Provide the (X, Y) coordinate of the cell's center where the given text is located.  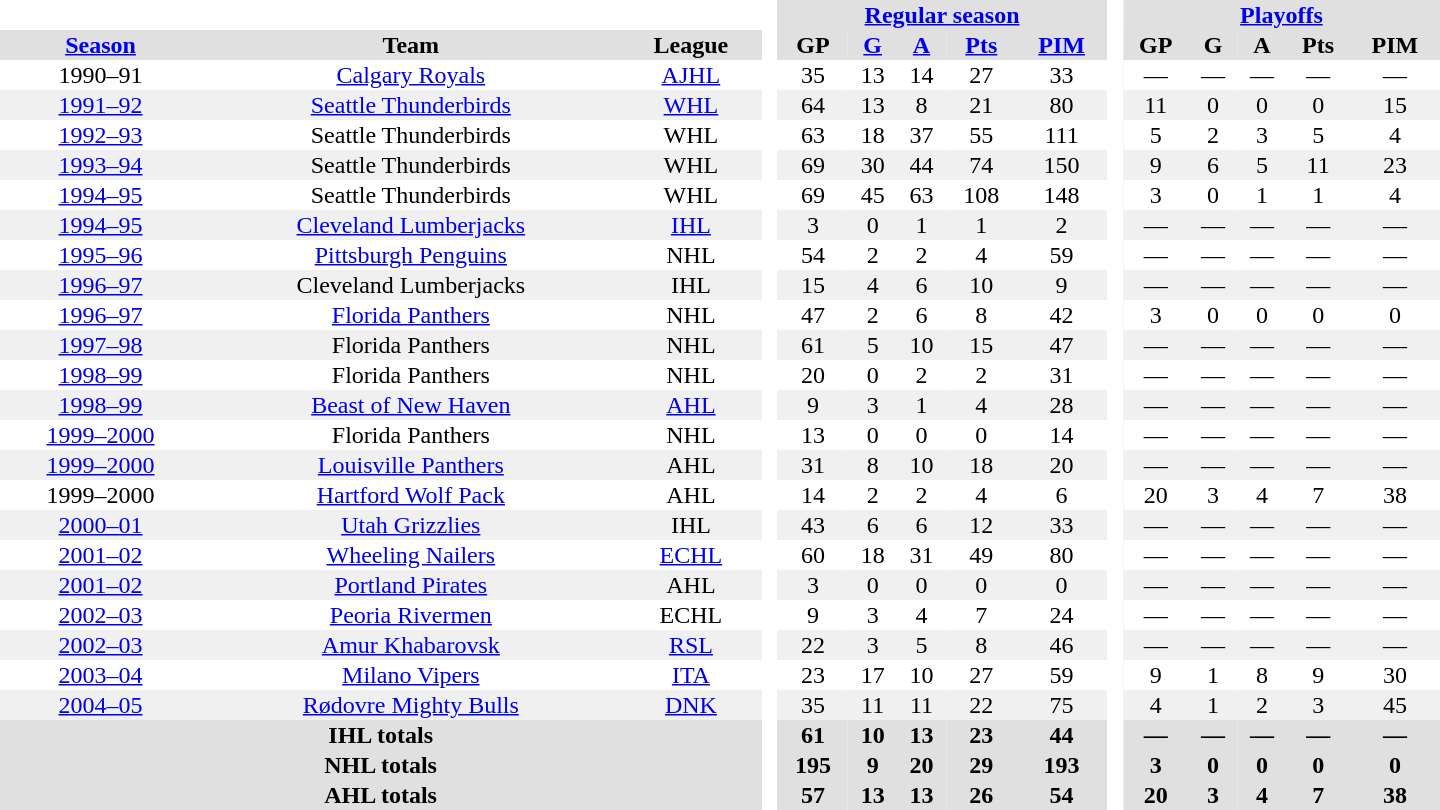
AJHL (692, 75)
24 (1062, 615)
Portland Pirates (411, 585)
46 (1062, 645)
Playoffs (1282, 15)
1997–98 (100, 345)
1993–94 (100, 165)
Wheeling Nailers (411, 555)
League (692, 45)
Hartford Wolf Pack (411, 495)
2000–01 (100, 525)
148 (1062, 195)
12 (982, 525)
2004–05 (100, 705)
RSL (692, 645)
AHL totals (380, 795)
75 (1062, 705)
60 (814, 555)
Rødovre Mighty Bulls (411, 705)
DNK (692, 705)
108 (982, 195)
1991–92 (100, 105)
Regular season (942, 15)
195 (814, 765)
150 (1062, 165)
21 (982, 105)
Team (411, 45)
64 (814, 105)
2003–04 (100, 675)
49 (982, 555)
43 (814, 525)
17 (872, 675)
Peoria Rivermen (411, 615)
29 (982, 765)
Beast of New Haven (411, 405)
IHL totals (380, 735)
57 (814, 795)
Calgary Royals (411, 75)
Amur Khabarovsk (411, 645)
1990–91 (100, 75)
Utah Grizzlies (411, 525)
26 (982, 795)
Louisville Panthers (411, 465)
42 (1062, 315)
1995–96 (100, 255)
NHL totals (380, 765)
37 (922, 135)
28 (1062, 405)
55 (982, 135)
74 (982, 165)
Pittsburgh Penguins (411, 255)
ITA (692, 675)
Milano Vipers (411, 675)
193 (1062, 765)
111 (1062, 135)
Season (100, 45)
1992–93 (100, 135)
